Find where the given text appears and provide that cell's center as (x, y) coordinate. 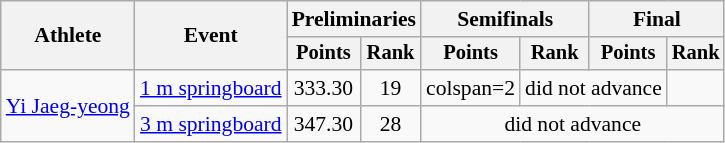
Athlete (68, 36)
Final (656, 19)
1 m springboard (211, 88)
333.30 (324, 88)
19 (390, 88)
colspan=2 (470, 88)
347.30 (324, 124)
3 m springboard (211, 124)
Semifinals (505, 19)
Event (211, 36)
Preliminaries (354, 19)
28 (390, 124)
Yi Jaeg-yeong (68, 106)
